Extract the [X, Y] coordinate from the center of the cell holding the provided text.  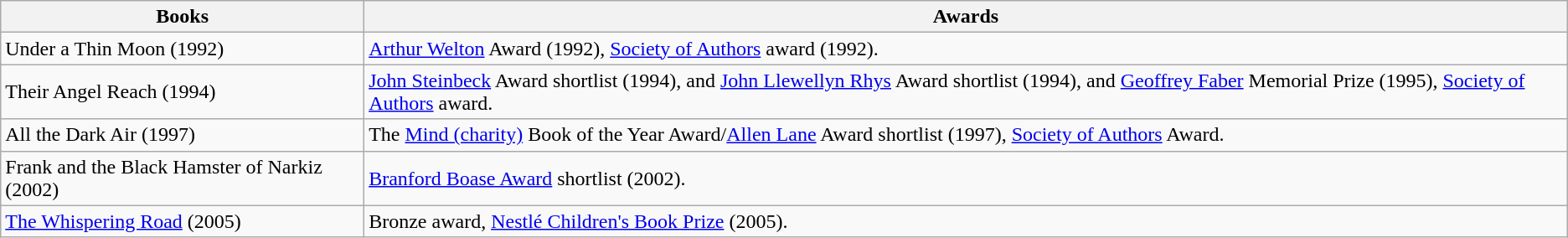
Books [183, 17]
Branford Boase Award shortlist (2002). [967, 178]
The Whispering Road (2005) [183, 221]
Bronze award, Nestlé Children's Book Prize (2005). [967, 221]
Arthur Welton Award (1992), Society of Authors award (1992). [967, 49]
Awards [967, 17]
The Mind (charity) Book of the Year Award/Allen Lane Award shortlist (1997), Society of Authors Award. [967, 135]
Frank and the Black Hamster of Narkiz (2002) [183, 178]
Under a Thin Moon (1992) [183, 49]
All the Dark Air (1997) [183, 135]
Their Angel Reach (1994) [183, 92]
